Capture the cell that displays the provided text and extract its (x, y) central coordinate. 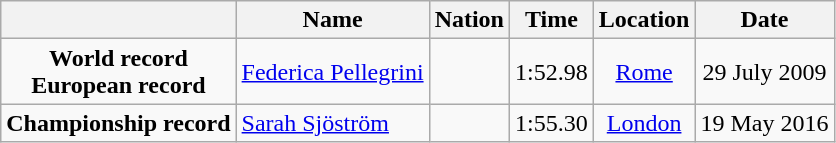
Name (332, 20)
1:55.30 (552, 123)
Date (764, 20)
World recordEuropean record (118, 72)
Rome (644, 72)
19 May 2016 (764, 123)
Sarah Sjöström (332, 123)
Location (644, 20)
Championship record (118, 123)
1:52.98 (552, 72)
29 July 2009 (764, 72)
Nation (469, 20)
London (644, 123)
Time (552, 20)
Federica Pellegrini (332, 72)
